For the text-containing cell, return its midpoint in (x, y) coordinate format. 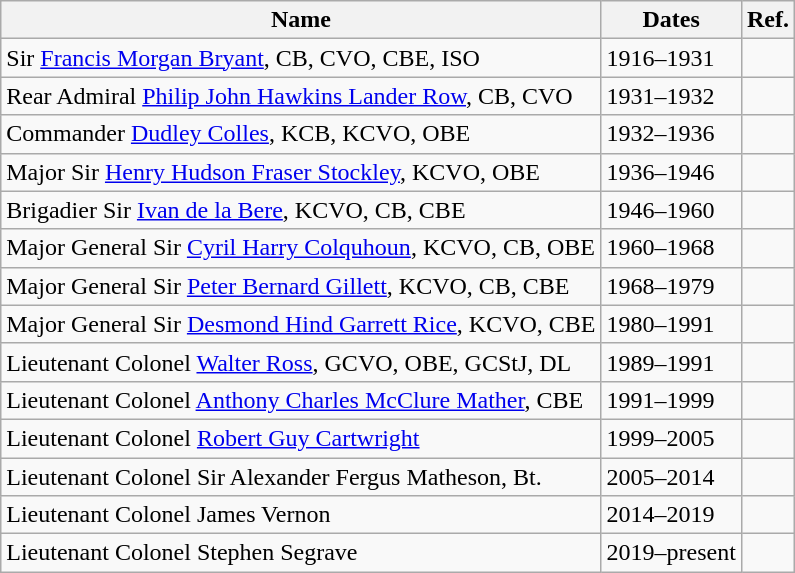
Brigadier Sir Ivan de la Bere, KCVO, CB, CBE (301, 210)
Name (301, 20)
Major General Sir Desmond Hind Garrett Rice, KCVO, CBE (301, 324)
Ref. (768, 20)
Major General Sir Cyril Harry Colquhoun, KCVO, CB, OBE (301, 248)
Lieutenant Colonel Anthony Charles McClure Mather, CBE (301, 400)
1980–1991 (671, 324)
Major Sir Henry Hudson Fraser Stockley, KCVO, OBE (301, 172)
Lieutenant Colonel Stephen Segrave (301, 553)
Lieutenant Colonel James Vernon (301, 515)
2019–present (671, 553)
2005–2014 (671, 477)
Rear Admiral Philip John Hawkins Lander Row, CB, CVO (301, 96)
2014–2019 (671, 515)
Major General Sir Peter Bernard Gillett, KCVO, CB, CBE (301, 286)
Dates (671, 20)
Commander Dudley Colles, KCB, KCVO, OBE (301, 134)
1936–1946 (671, 172)
Lieutenant Colonel Walter Ross, GCVO, OBE, GCStJ, DL (301, 362)
1991–1999 (671, 400)
Sir Francis Morgan Bryant, CB, CVO, CBE, ISO (301, 58)
1931–1932 (671, 96)
1960–1968 (671, 248)
1968–1979 (671, 286)
1989–1991 (671, 362)
1932–1936 (671, 134)
1999–2005 (671, 438)
1946–1960 (671, 210)
1916–1931 (671, 58)
Lieutenant Colonel Sir Alexander Fergus Matheson, Bt. (301, 477)
Lieutenant Colonel Robert Guy Cartwright (301, 438)
